Return the (x, y) coordinate for the center point of the cell that contains the specified text.  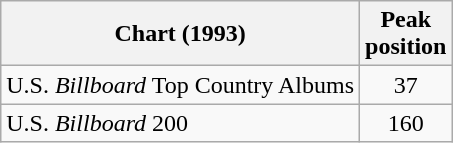
Chart (1993) (180, 34)
37 (406, 85)
Peakposition (406, 34)
U.S. Billboard 200 (180, 123)
160 (406, 123)
U.S. Billboard Top Country Albums (180, 85)
